Extract the (X, Y) coordinate from the center of the cell holding the provided text.  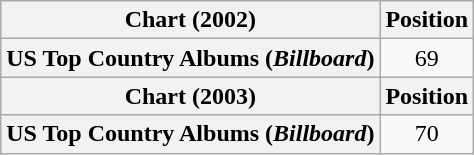
69 (427, 58)
70 (427, 134)
Chart (2002) (190, 20)
Chart (2003) (190, 96)
